Search for the cell housing the specified text and yield its [X, Y] center coordinate. 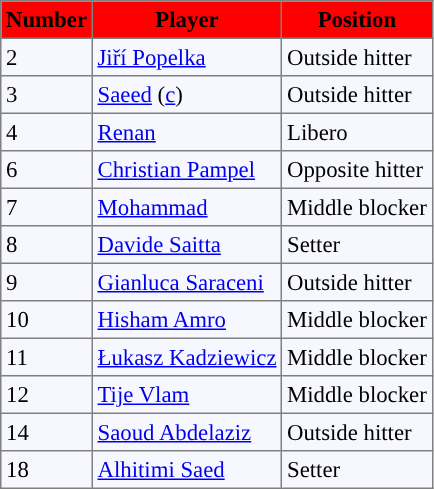
4 [47, 132]
Łukasz Kadziewicz [186, 357]
10 [47, 320]
14 [47, 432]
7 [47, 207]
Saoud Abdelaziz [186, 432]
Libero [357, 132]
Davide Saitta [186, 245]
Opposite hitter [357, 170]
Alhitimi Saed [186, 470]
Renan [186, 132]
Number [47, 20]
Saeed (c) [186, 95]
Gianluca Saraceni [186, 282]
Position [357, 20]
Player [186, 20]
11 [47, 357]
18 [47, 470]
Jiří Popelka [186, 57]
Mohammad [186, 207]
9 [47, 282]
6 [47, 170]
12 [47, 395]
3 [47, 95]
2 [47, 57]
Christian Pampel [186, 170]
8 [47, 245]
Tije Vlam [186, 395]
Hisham Amro [186, 320]
